Return the [X, Y] coordinate for the center point of the cell that contains the specified text.  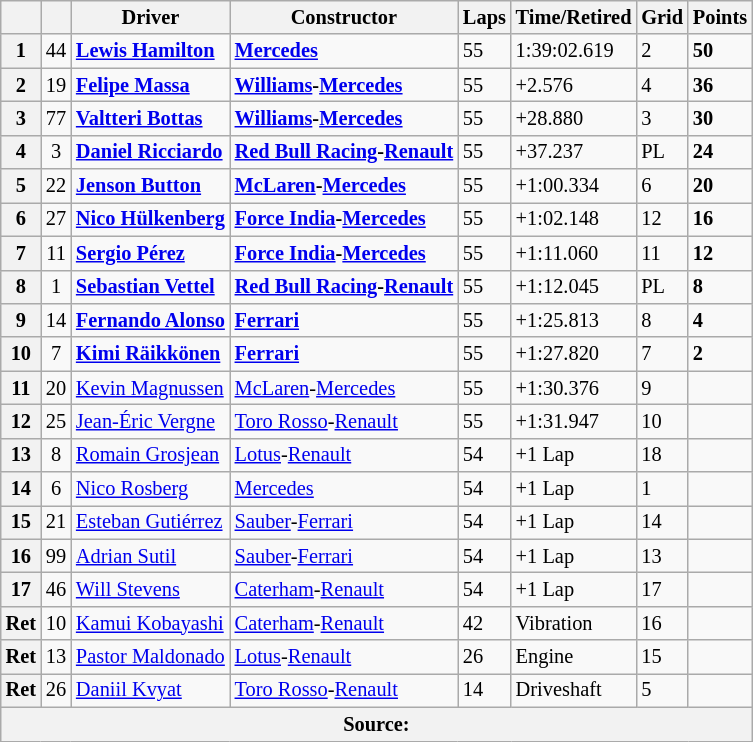
46 [56, 589]
19 [56, 85]
Laps [484, 17]
Time/Retired [574, 17]
Nico Hülkenberg [150, 219]
25 [56, 421]
+1:00.334 [574, 186]
Romain Grosjean [150, 455]
Fernando Alonso [150, 320]
Daniel Ricciardo [150, 152]
30 [720, 118]
36 [720, 85]
+37.237 [574, 152]
1:39:02.619 [574, 51]
Vibration [574, 623]
24 [720, 152]
Source: [376, 724]
Constructor [344, 17]
Kevin Magnussen [150, 388]
Will Stevens [150, 589]
21 [56, 522]
+2.576 [574, 85]
Nico Rosberg [150, 489]
Jean-Éric Vergne [150, 421]
27 [56, 219]
+1:11.060 [574, 253]
Sebastian Vettel [150, 287]
+1:30.376 [574, 388]
+1:12.045 [574, 287]
Points [720, 17]
Kimi Räikkönen [150, 354]
Esteban Gutiérrez [150, 522]
+1:02.148 [574, 219]
44 [56, 51]
Driveshaft [574, 690]
42 [484, 623]
+28.880 [574, 118]
+1:27.820 [574, 354]
+1:31.947 [574, 421]
Pastor Maldonado [150, 657]
Daniil Kvyat [150, 690]
99 [56, 556]
Engine [574, 657]
Grid [662, 17]
Sergio Pérez [150, 253]
77 [56, 118]
18 [662, 455]
Adrian Sutil [150, 556]
Valtteri Bottas [150, 118]
+1:25.813 [574, 320]
Jenson Button [150, 186]
Felipe Massa [150, 85]
50 [720, 51]
Kamui Kobayashi [150, 623]
22 [56, 186]
Lewis Hamilton [150, 51]
Driver [150, 17]
